Pinpoint the cell where the given text exists, returning its [x, y] midpoint coordinate. 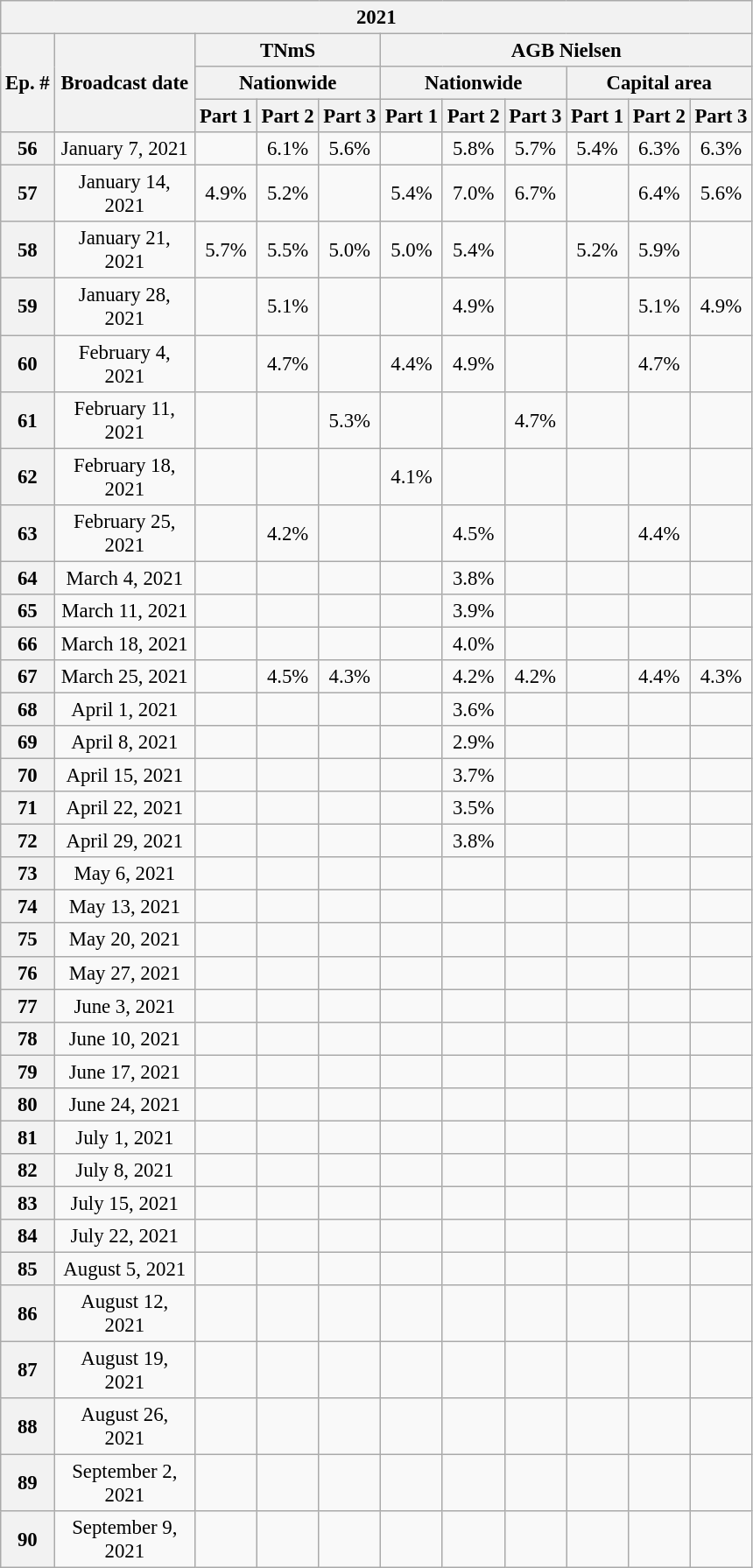
63 [28, 532]
3.5% [473, 808]
5.3% [350, 420]
84 [28, 1236]
January 14, 2021 [124, 194]
82 [28, 1171]
5.9% [658, 250]
September 2, 2021 [124, 1483]
56 [28, 149]
April 1, 2021 [124, 709]
January 21, 2021 [124, 250]
6.1% [287, 149]
5.5% [287, 250]
April 22, 2021 [124, 808]
May 20, 2021 [124, 940]
May 6, 2021 [124, 874]
89 [28, 1483]
71 [28, 808]
3.6% [473, 709]
January 7, 2021 [124, 149]
August 19, 2021 [124, 1371]
58 [28, 250]
Broadcast date [124, 84]
73 [28, 874]
76 [28, 973]
August 5, 2021 [124, 1269]
AGB Nielsen [567, 51]
6.4% [658, 194]
February 11, 2021 [124, 420]
67 [28, 677]
June 10, 2021 [124, 1038]
August 26, 2021 [124, 1427]
TNmS [288, 51]
87 [28, 1371]
July 1, 2021 [124, 1137]
June 24, 2021 [124, 1105]
July 22, 2021 [124, 1236]
69 [28, 742]
68 [28, 709]
6.7% [536, 194]
2.9% [473, 742]
February 4, 2021 [124, 364]
86 [28, 1313]
February 18, 2021 [124, 476]
77 [28, 1006]
64 [28, 578]
March 18, 2021 [124, 643]
July 15, 2021 [124, 1203]
Capital area [659, 83]
62 [28, 476]
72 [28, 841]
79 [28, 1072]
61 [28, 420]
85 [28, 1269]
March 4, 2021 [124, 578]
83 [28, 1203]
70 [28, 776]
August 12, 2021 [124, 1313]
60 [28, 364]
June 3, 2021 [124, 1006]
June 17, 2021 [124, 1072]
January 28, 2021 [124, 306]
April 29, 2021 [124, 841]
May 27, 2021 [124, 973]
74 [28, 907]
3.9% [473, 611]
February 25, 2021 [124, 532]
May 13, 2021 [124, 907]
3.7% [473, 776]
March 25, 2021 [124, 677]
78 [28, 1038]
July 8, 2021 [124, 1171]
81 [28, 1137]
4.0% [473, 643]
April 15, 2021 [124, 776]
7.0% [473, 194]
65 [28, 611]
80 [28, 1105]
90 [28, 1539]
Ep. # [28, 84]
4.1% [412, 476]
September 9, 2021 [124, 1539]
88 [28, 1427]
59 [28, 306]
April 8, 2021 [124, 742]
5.8% [473, 149]
66 [28, 643]
March 11, 2021 [124, 611]
57 [28, 194]
2021 [376, 18]
75 [28, 940]
